Return [x, y] of the center of cell containing provided text 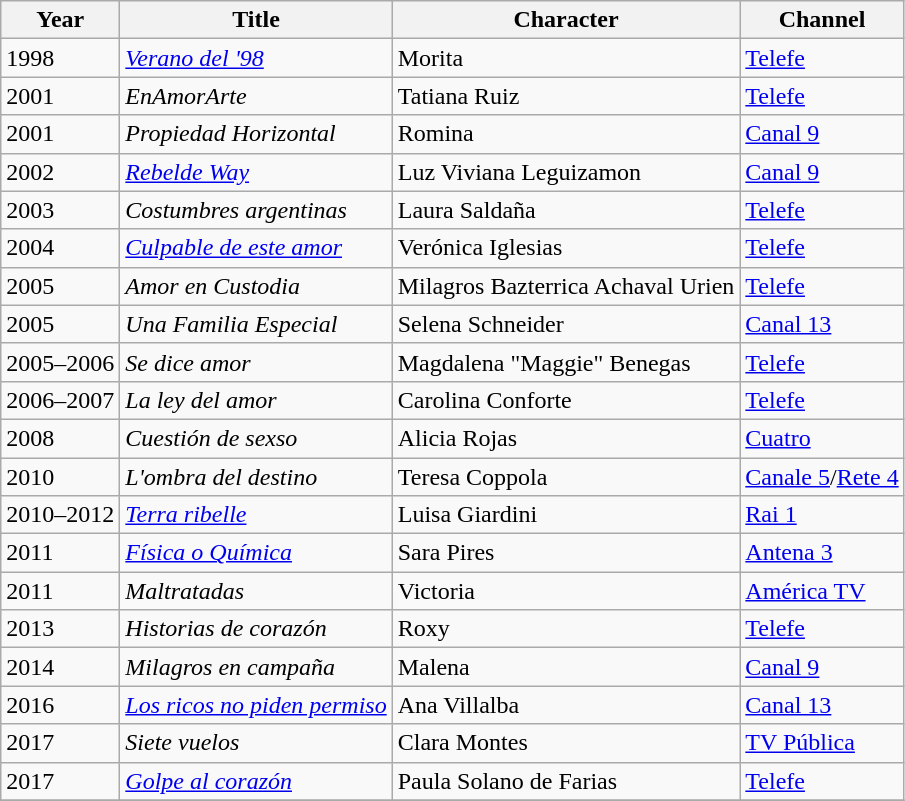
Roxy [566, 629]
2008 [60, 438]
Amor en Custodia [256, 286]
Title [256, 20]
Siete vuelos [256, 743]
2002 [60, 172]
Canale 5/Rete 4 [822, 477]
Laura Saldaña [566, 210]
Milagros Bazterrica Achaval Urien [566, 286]
Romina [566, 134]
1998 [60, 58]
2003 [60, 210]
Los ricos no piden permiso [256, 705]
Verónica Iglesias [566, 248]
2004 [60, 248]
Ana Villalba [566, 705]
2013 [60, 629]
Carolina Conforte [566, 400]
Magdalena "Maggie" Benegas [566, 362]
TV Pública [822, 743]
Se dice amor [256, 362]
2016 [60, 705]
Luisa Giardini [566, 515]
L'ombra del destino [256, 477]
Alicia Rojas [566, 438]
Antena 3 [822, 553]
Teresa Coppola [566, 477]
Rebelde Way [256, 172]
Clara Montes [566, 743]
Culpable de este amor [256, 248]
Paula Solano de Farias [566, 781]
Morita [566, 58]
La ley del amor [256, 400]
Propiedad Horizontal [256, 134]
Golpe al corazón [256, 781]
Milagros en campaña [256, 667]
América TV [822, 591]
Selena Schneider [566, 324]
Costumbres argentinas [256, 210]
Tatiana Ruiz [566, 96]
Rai 1 [822, 515]
2006–2007 [60, 400]
Year [60, 20]
Historias de corazón [256, 629]
Cuestión de sexso [256, 438]
Channel [822, 20]
Maltratadas [256, 591]
Cuatro [822, 438]
Sara Pires [566, 553]
2010–2012 [60, 515]
Verano del '98 [256, 58]
2010 [60, 477]
2005–2006 [60, 362]
EnAmorArte [256, 96]
2014 [60, 667]
Luz Viviana Leguizamon [566, 172]
Victoria [566, 591]
Una Familia Especial [256, 324]
Terra ribelle [256, 515]
Character [566, 20]
Malena [566, 667]
Física o Química [256, 553]
